Locate the cell with the specified text and output its (X, Y) center coordinate. 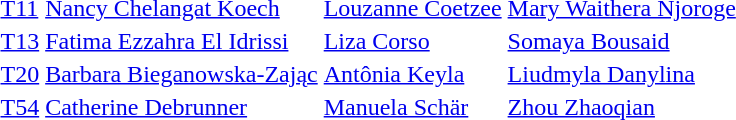
Barbara Bieganowska-Zając (182, 74)
Liza Corso (412, 41)
Fatima Ezzahra El Idrissi (182, 41)
Antônia Keyla (412, 74)
